Capture the cell that displays the provided text and extract its (X, Y) central coordinate. 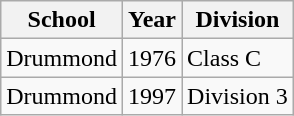
Year (152, 20)
Class C (238, 58)
1997 (152, 96)
School (62, 20)
1976 (152, 58)
Division 3 (238, 96)
Division (238, 20)
